From the cell containing the given text, extract its center point as (x, y) coordinate. 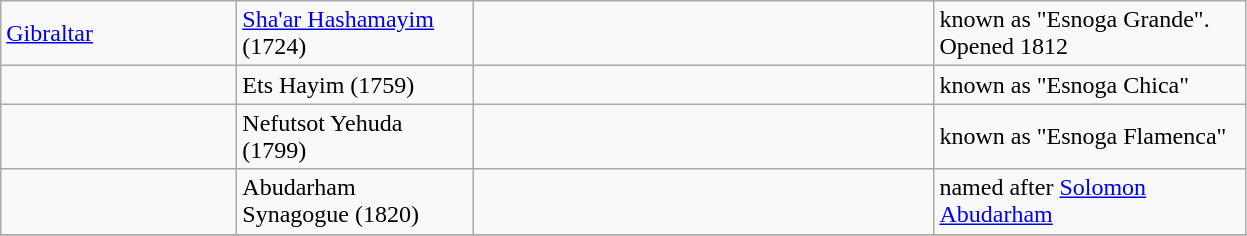
Ets Hayim (1759) (355, 85)
Abudarham Synagogue (1820) (355, 202)
Gibraltar (119, 34)
Sha'ar Hashamayim (1724) (355, 34)
known as "Esnoga Grande". Opened 1812 (1090, 34)
known as "Esnoga Chica" (1090, 85)
named after Solomon Abudarham (1090, 202)
Nefutsot Yehuda (1799) (355, 136)
known as "Esnoga Flamenca" (1090, 136)
